Search for the cell housing the specified text and yield its [x, y] center coordinate. 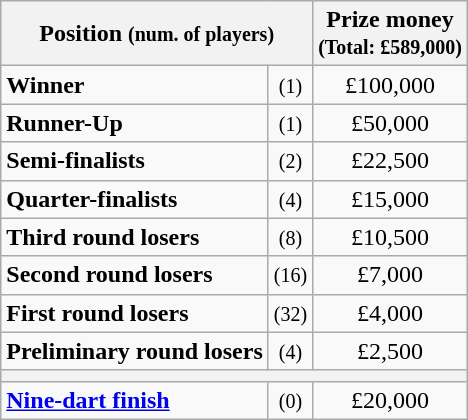
Semi-finalists [135, 161]
Prize money(Total: £589,000) [390, 34]
Third round losers [135, 237]
(0) [290, 400]
Position (num. of players) [157, 34]
£4,000 [390, 313]
First round losers [135, 313]
(8) [290, 237]
£20,000 [390, 400]
(2) [290, 161]
£22,500 [390, 161]
Nine-dart finish [135, 400]
£50,000 [390, 123]
£15,000 [390, 199]
(16) [290, 275]
£100,000 [390, 85]
(32) [290, 313]
Runner-Up [135, 123]
Quarter-finalists [135, 199]
£10,500 [390, 237]
£2,500 [390, 351]
£7,000 [390, 275]
Preliminary round losers [135, 351]
Second round losers [135, 275]
Winner [135, 85]
